Capture the cell that displays the provided text and extract its [X, Y] central coordinate. 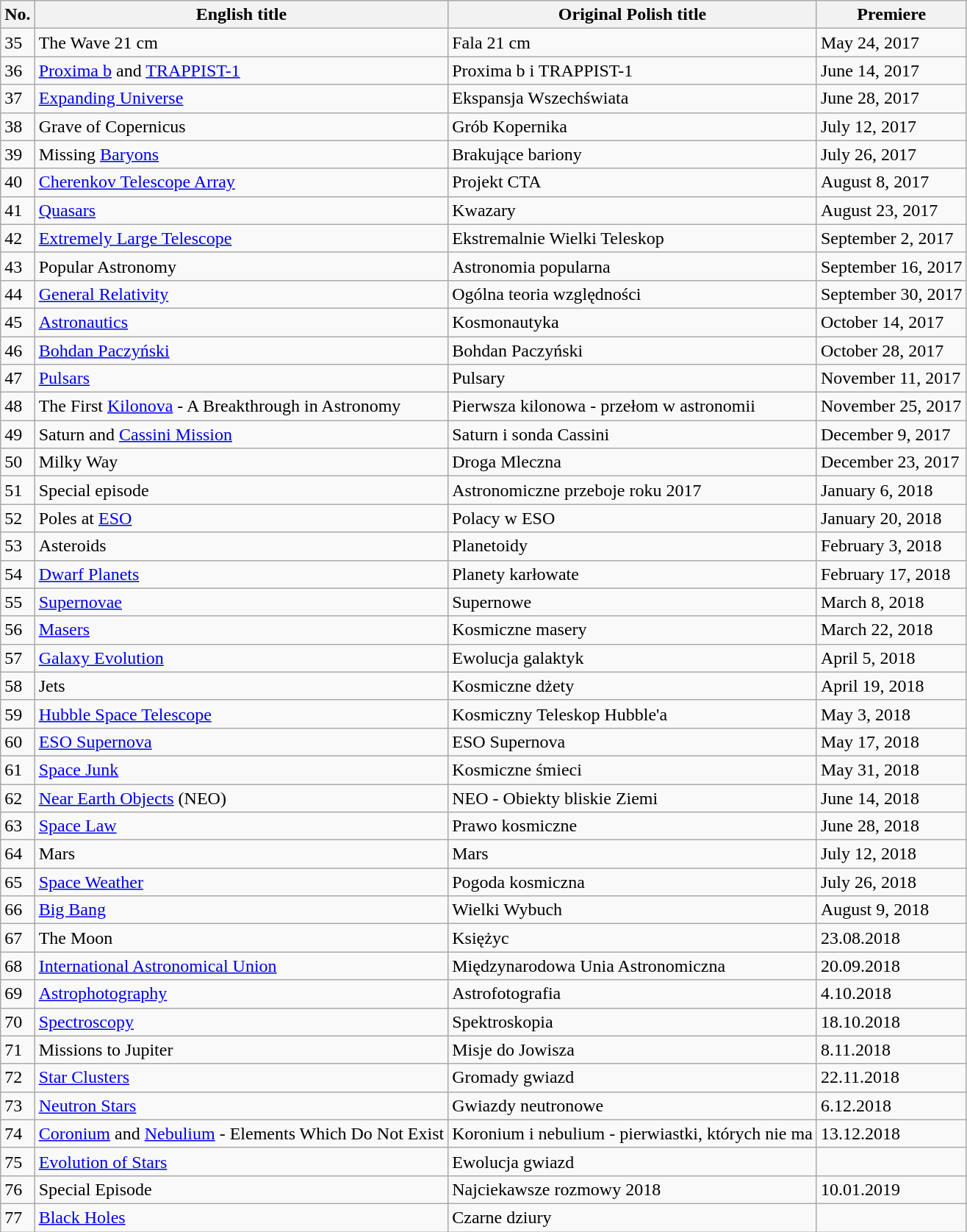
Gwiazdy neutronowe [633, 1106]
Evolution of Stars [241, 1161]
69 [18, 994]
Masers [241, 630]
November 11, 2017 [891, 379]
59 [18, 714]
Space Junk [241, 770]
Grób Kopernika [633, 126]
51 [18, 490]
Planety karłowate [633, 574]
September 16, 2017 [891, 266]
37 [18, 99]
September 2, 2017 [891, 238]
August 9, 2018 [891, 910]
August 8, 2017 [891, 182]
Kwazary [633, 210]
Missing Baryons [241, 154]
Neutron Stars [241, 1106]
44 [18, 294]
May 31, 2018 [891, 770]
4.10.2018 [891, 994]
Czarne dziury [633, 1217]
Near Earth Objects (NEO) [241, 798]
Astronomiczne przeboje roku 2017 [633, 490]
July 12, 2017 [891, 126]
35 [18, 43]
Prawo kosmiczne [633, 826]
45 [18, 322]
58 [18, 686]
23.08.2018 [891, 938]
Kosmiczne dżety [633, 686]
61 [18, 770]
January 6, 2018 [891, 490]
38 [18, 126]
20.09.2018 [891, 966]
72 [18, 1078]
December 9, 2017 [891, 434]
62 [18, 798]
March 8, 2018 [891, 602]
Supernovae [241, 602]
63 [18, 826]
The Moon [241, 938]
70 [18, 1022]
Saturn i sonda Cassini [633, 434]
July 12, 2018 [891, 854]
December 23, 2017 [891, 462]
Expanding Universe [241, 99]
Projekt CTA [633, 182]
13.12.2018 [891, 1133]
49 [18, 434]
April 19, 2018 [891, 686]
Kosmiczny Teleskop Hubble'a [633, 714]
Kosmiczne śmieci [633, 770]
Kosmonautyka [633, 322]
Najciekawsze rozmowy 2018 [633, 1189]
Spectroscopy [241, 1022]
41 [18, 210]
September 30, 2017 [891, 294]
56 [18, 630]
Gromady gwiazd [633, 1078]
18.10.2018 [891, 1022]
Proxima b and TRAPPIST-1 [241, 71]
46 [18, 351]
Ewolucja galaktyk [633, 658]
43 [18, 266]
Popular Astronomy [241, 266]
Fala 21 cm [633, 43]
64 [18, 854]
Space Law [241, 826]
May 24, 2017 [891, 43]
NEO - Obiekty bliskie Ziemi [633, 798]
Spektroskopia [633, 1022]
53 [18, 546]
Astronautics [241, 322]
October 14, 2017 [891, 322]
Cherenkov Telescope Array [241, 182]
Proxima b i TRAPPIST-1 [633, 71]
Astronomia popularna [633, 266]
November 25, 2017 [891, 407]
Black Holes [241, 1217]
6.12.2018 [891, 1106]
71 [18, 1050]
Milky Way [241, 462]
English title [241, 15]
Saturn and Cassini Mission [241, 434]
Astrofotografia [633, 994]
Coronium and Nebulium - Elements Which Do Not Exist [241, 1133]
22.11.2018 [891, 1078]
73 [18, 1106]
April 5, 2018 [891, 658]
January 20, 2018 [891, 518]
June 28, 2018 [891, 826]
Special episode [241, 490]
Ekstremalnie Wielki Teleskop [633, 238]
68 [18, 966]
May 3, 2018 [891, 714]
75 [18, 1161]
Special Episode [241, 1189]
Astrophotography [241, 994]
October 28, 2017 [891, 351]
50 [18, 462]
No. [18, 15]
February 3, 2018 [891, 546]
Extremely Large Telescope [241, 238]
Premiere [891, 15]
July 26, 2018 [891, 882]
Misje do Jowisza [633, 1050]
Original Polish title [633, 15]
Księżyc [633, 938]
June 14, 2017 [891, 71]
39 [18, 154]
8.11.2018 [891, 1050]
Asteroids [241, 546]
Ewolucja gwiazd [633, 1161]
Droga Mleczna [633, 462]
Wielki Wybuch [633, 910]
Missions to Jupiter [241, 1050]
Grave of Copernicus [241, 126]
Międzynarodowa Unia Astronomiczna [633, 966]
65 [18, 882]
Pierwsza kilonowa - przełom w astronomii [633, 407]
60 [18, 742]
Planetoidy [633, 546]
52 [18, 518]
June 28, 2017 [891, 99]
Ekspansja Wszechświata [633, 99]
Pulsary [633, 379]
Polacy w ESO [633, 518]
Space Weather [241, 882]
Quasars [241, 210]
General Relativity [241, 294]
June 14, 2018 [891, 798]
Dwarf Planets [241, 574]
Pogoda kosmiczna [633, 882]
74 [18, 1133]
February 17, 2018 [891, 574]
76 [18, 1189]
Kosmiczne masery [633, 630]
The First Kilonova - A Breakthrough in Astronomy [241, 407]
67 [18, 938]
Star Clusters [241, 1078]
55 [18, 602]
Poles at ESO [241, 518]
Big Bang [241, 910]
57 [18, 658]
10.01.2019 [891, 1189]
48 [18, 407]
Koronium i nebulium - pierwiastki, których nie ma [633, 1133]
77 [18, 1217]
Ogólna teoria względności [633, 294]
36 [18, 71]
March 22, 2018 [891, 630]
August 23, 2017 [891, 210]
May 17, 2018 [891, 742]
54 [18, 574]
International Astronomical Union [241, 966]
Brakujące bariony [633, 154]
42 [18, 238]
Jets [241, 686]
Supernowe [633, 602]
July 26, 2017 [891, 154]
66 [18, 910]
The Wave 21 cm [241, 43]
40 [18, 182]
47 [18, 379]
Pulsars [241, 379]
Hubble Space Telescope [241, 714]
Galaxy Evolution [241, 658]
